Find where the given text appears and provide that cell's center as [x, y] coordinate. 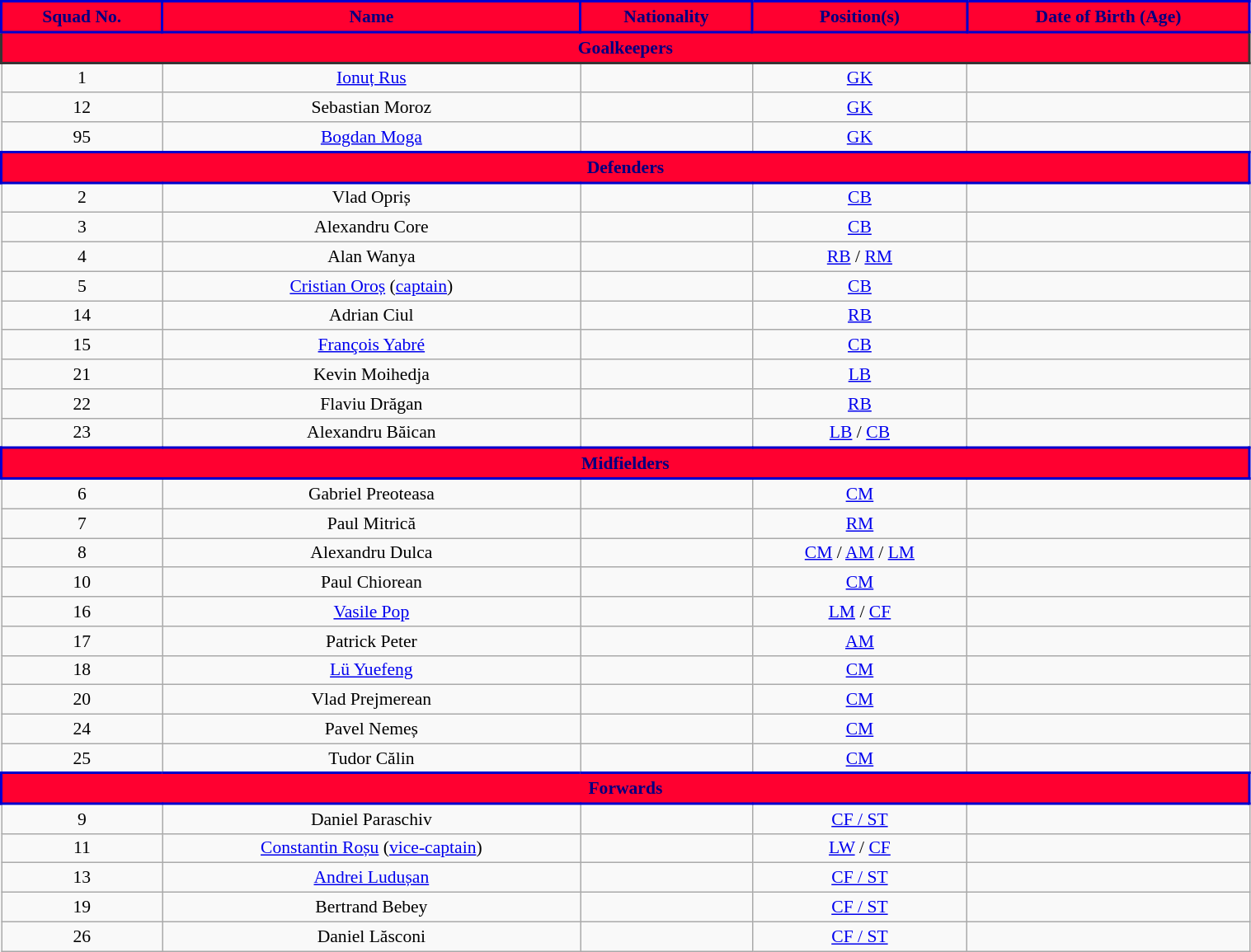
Goalkeepers [626, 48]
François Yabré [371, 345]
25 [82, 758]
LB [859, 374]
12 [82, 108]
Paul Mitrică [371, 523]
7 [82, 523]
Cristian Oroș (captain) [371, 286]
Defenders [626, 168]
17 [82, 641]
RB / RM [859, 257]
14 [82, 316]
13 [82, 878]
Alexandru Core [371, 227]
23 [82, 433]
Vasile Pop [371, 612]
Kevin Moihedja [371, 374]
2 [82, 198]
RM [859, 523]
Lü Yuefeng [371, 670]
Midfielders [626, 463]
Tudor Călin [371, 758]
Pavel Nemeș [371, 729]
9 [82, 818]
Andrei Ludușan [371, 878]
Bogdan Moga [371, 137]
AM [859, 641]
Paul Chiorean [371, 583]
4 [82, 257]
Ionuț Rus [371, 77]
Alexandru Băican [371, 433]
6 [82, 494]
20 [82, 700]
26 [82, 936]
Daniel Lăsconi [371, 936]
95 [82, 137]
10 [82, 583]
Squad No. [82, 16]
Bertrand Bebey [371, 907]
LM / CF [859, 612]
Gabriel Preoteasa [371, 494]
8 [82, 553]
Constantin Roșu (vice-captain) [371, 848]
Sebastian Moroz [371, 108]
5 [82, 286]
15 [82, 345]
19 [82, 907]
Position(s) [859, 16]
Vlad Opriș [371, 198]
11 [82, 848]
24 [82, 729]
Adrian Ciul [371, 316]
18 [82, 670]
Flaviu Drăgan [371, 404]
21 [82, 374]
Forwards [626, 788]
Vlad Prejmerean [371, 700]
CM / AM / LM [859, 553]
LB / CB [859, 433]
Date of Birth (Age) [1108, 16]
Daniel Paraschiv [371, 818]
3 [82, 227]
Patrick Peter [371, 641]
Alan Wanya [371, 257]
16 [82, 612]
Alexandru Dulca [371, 553]
22 [82, 404]
Nationality [666, 16]
Name [371, 16]
1 [82, 77]
LW / CF [859, 848]
